Output the [X, Y] coordinate of the center of the cell containing the given text.  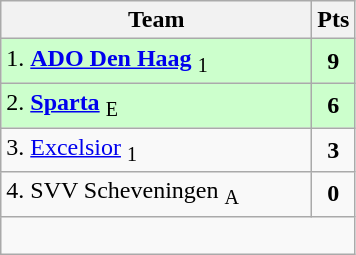
3. Excelsior 1 [156, 150]
Pts [334, 20]
0 [334, 194]
3 [334, 150]
9 [334, 61]
1. ADO Den Haag 1 [156, 61]
4. SVV Scheveningen A [156, 194]
Team [156, 20]
2. Sparta E [156, 105]
6 [334, 105]
